For the text-containing cell, return its midpoint in (x, y) coordinate format. 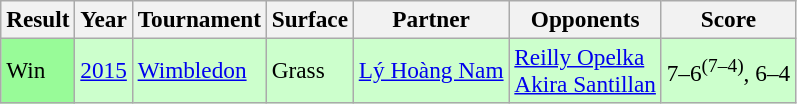
Reilly Opelka Akira Santillan (585, 70)
Win (38, 70)
Partner (431, 19)
Tournament (199, 19)
Grass (310, 70)
Wimbledon (199, 70)
7–6(7–4), 6–4 (728, 70)
Result (38, 19)
Score (728, 19)
Surface (310, 19)
2015 (104, 70)
Year (104, 19)
Opponents (585, 19)
Lý Hoàng Nam (431, 70)
